Determine the [X, Y] coordinate at the center of the cell enclosing the given text.  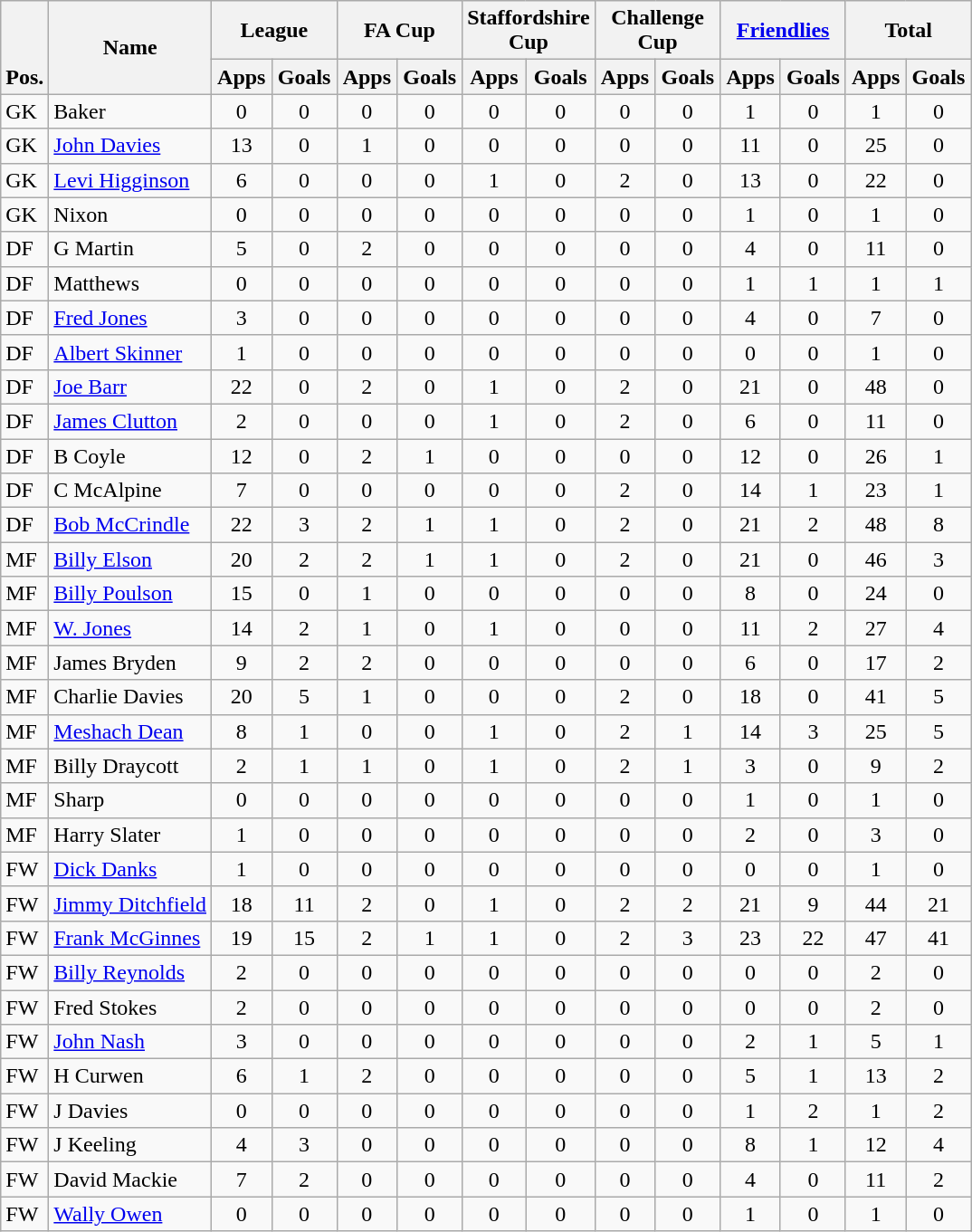
Frank McGinnes [130, 938]
26 [876, 455]
Billy Draycott [130, 766]
47 [876, 938]
John Davies [130, 146]
B Coyle [130, 455]
Levi Higginson [130, 180]
27 [876, 628]
J Davies [130, 1111]
Total [909, 31]
Name [130, 47]
Billy Elson [130, 559]
19 [243, 938]
C McAlpine [130, 491]
H Curwen [130, 1076]
James Bryden [130, 663]
Charlie Davies [130, 697]
Pos. [25, 47]
FA Cup [400, 31]
J Keeling [130, 1145]
James Clutton [130, 421]
Staffordshire Cup [529, 31]
Fred Jones [130, 318]
46 [876, 559]
Billy Poulson [130, 594]
24 [876, 594]
G Martin [130, 249]
Matthews [130, 283]
Wally Owen [130, 1214]
Fred Stokes [130, 1008]
Joe Barr [130, 387]
David Mackie [130, 1179]
Jimmy Ditchfield [130, 903]
Dick Danks [130, 869]
Nixon [130, 215]
Challenge Cup [657, 31]
John Nash [130, 1042]
League [275, 31]
Harry Slater [130, 835]
44 [876, 903]
W. Jones [130, 628]
17 [876, 663]
Albert Skinner [130, 352]
Billy Reynolds [130, 972]
Meshach Dean [130, 731]
Friendlies [784, 31]
Baker [130, 111]
Sharp [130, 800]
Bob McCrindle [130, 525]
